Return (x, y) of the center of cell containing provided text 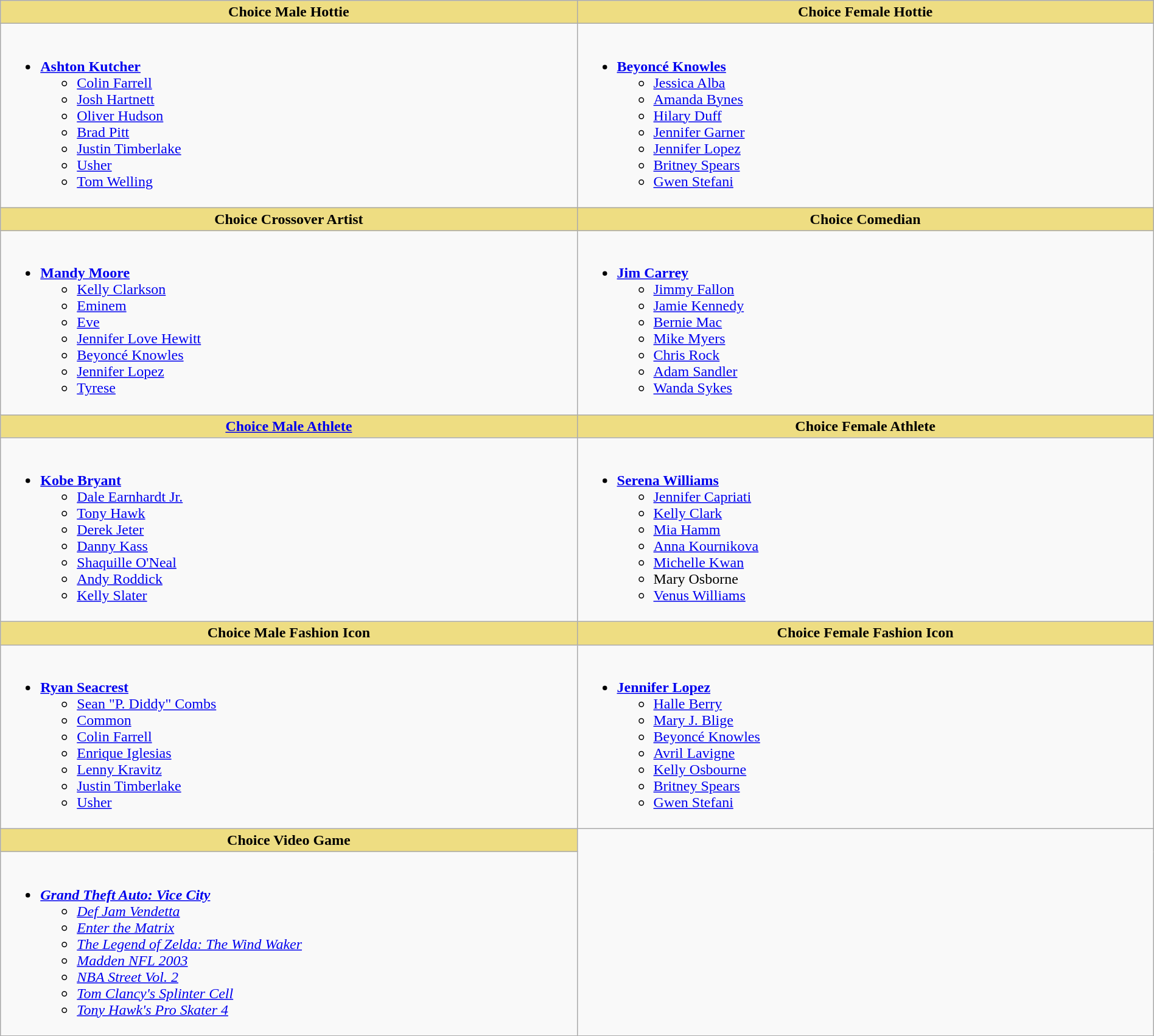
Serena WilliamsJennifer CapriatiKelly ClarkMia HammAnna KournikovaMichelle KwanMary OsborneVenus Williams (865, 530)
Jim CarreyJimmy FallonJamie KennedyBernie MacMike MyersChris RockAdam SandlerWanda Sykes (865, 323)
Choice Crossover Artist (288, 219)
Jennifer LopezHalle BerryMary J. BligeBeyoncé KnowlesAvril LavigneKelly OsbourneBritney SpearsGwen Stefani (865, 737)
Kobe BryantDale Earnhardt Jr.Tony HawkDerek JeterDanny KassShaquille O'NealAndy RoddickKelly Slater (288, 530)
Choice Male Fashion Icon (288, 633)
Choice Male Hottie (288, 12)
Mandy MooreKelly ClarksonEminemEveJennifer Love HewittBeyoncé KnowlesJennifer LopezTyrese (288, 323)
Ashton KutcherColin FarrellJosh HartnettOliver HudsonBrad PittJustin TimberlakeUsherTom Welling (288, 116)
Beyoncé KnowlesJessica AlbaAmanda BynesHilary DuffJennifer GarnerJennifer LopezBritney SpearsGwen Stefani (865, 116)
Ryan SeacrestSean "P. Diddy" CombsCommonColin FarrellEnrique IglesiasLenny KravitzJustin TimberlakeUsher (288, 737)
Choice Female Athlete (865, 426)
Choice Male Athlete (288, 426)
Choice Video Game (288, 840)
Choice Female Hottie (865, 12)
Choice Female Fashion Icon (865, 633)
Choice Comedian (865, 219)
